Return the [X, Y] coordinate for the center point of the cell that contains the specified text.  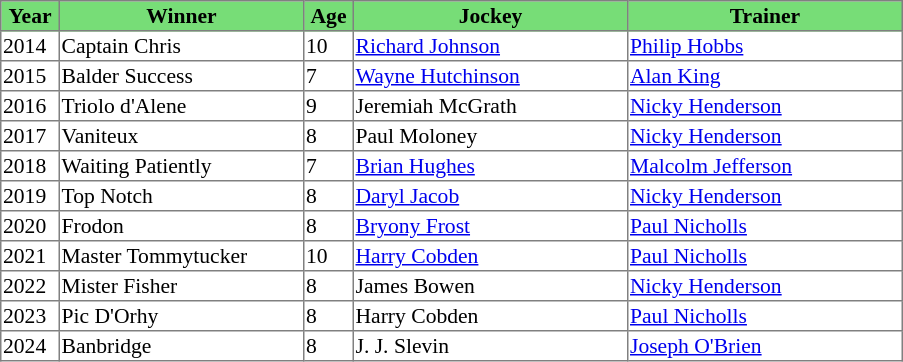
Jockey [490, 16]
Pic D'Orhy [181, 316]
Richard Johnson [490, 46]
Frodon [181, 226]
Wayne Hutchinson [490, 76]
Malcolm Jefferson [765, 166]
Waiting Patiently [181, 166]
2014 [30, 46]
2020 [30, 226]
2017 [30, 136]
Brian Hughes [490, 166]
Triolo d'Alene [181, 106]
2018 [30, 166]
Master Tommytucker [181, 256]
Captain Chris [181, 46]
2023 [30, 316]
Age [329, 16]
Mister Fisher [181, 286]
J. J. Slevin [490, 346]
2016 [30, 106]
9 [329, 106]
Banbridge [181, 346]
Paul Moloney [490, 136]
Joseph O'Brien [765, 346]
Vaniteux [181, 136]
Jeremiah McGrath [490, 106]
2021 [30, 256]
Year [30, 16]
Alan King [765, 76]
2024 [30, 346]
James Bowen [490, 286]
Trainer [765, 16]
Winner [181, 16]
2019 [30, 196]
Daryl Jacob [490, 196]
2015 [30, 76]
Top Notch [181, 196]
Balder Success [181, 76]
Bryony Frost [490, 226]
Philip Hobbs [765, 46]
2022 [30, 286]
